Search for the cell housing the specified text and yield its [X, Y] center coordinate. 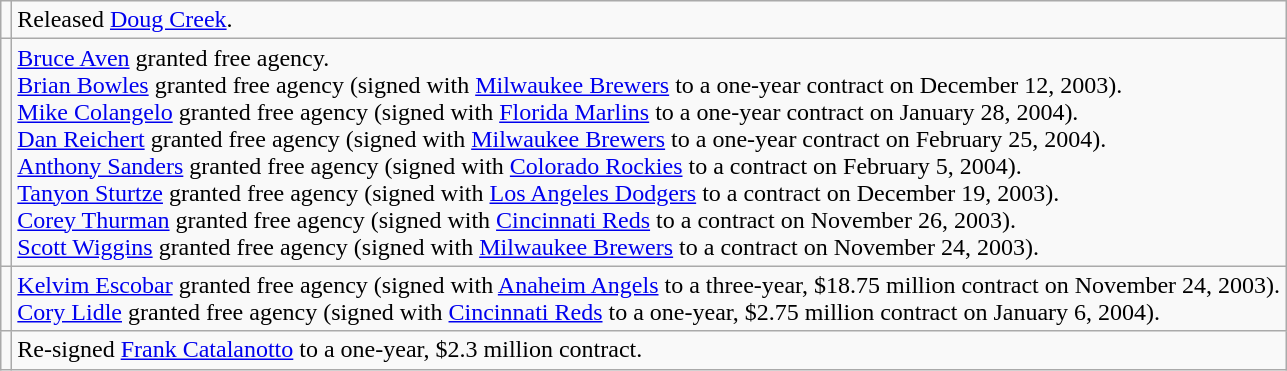
Re-signed Frank Catalanotto to a one-year, $2.3 million contract. [649, 350]
Released Doug Creek. [649, 20]
